Pinpoint the cell where the given text exists, returning its (X, Y) midpoint coordinate. 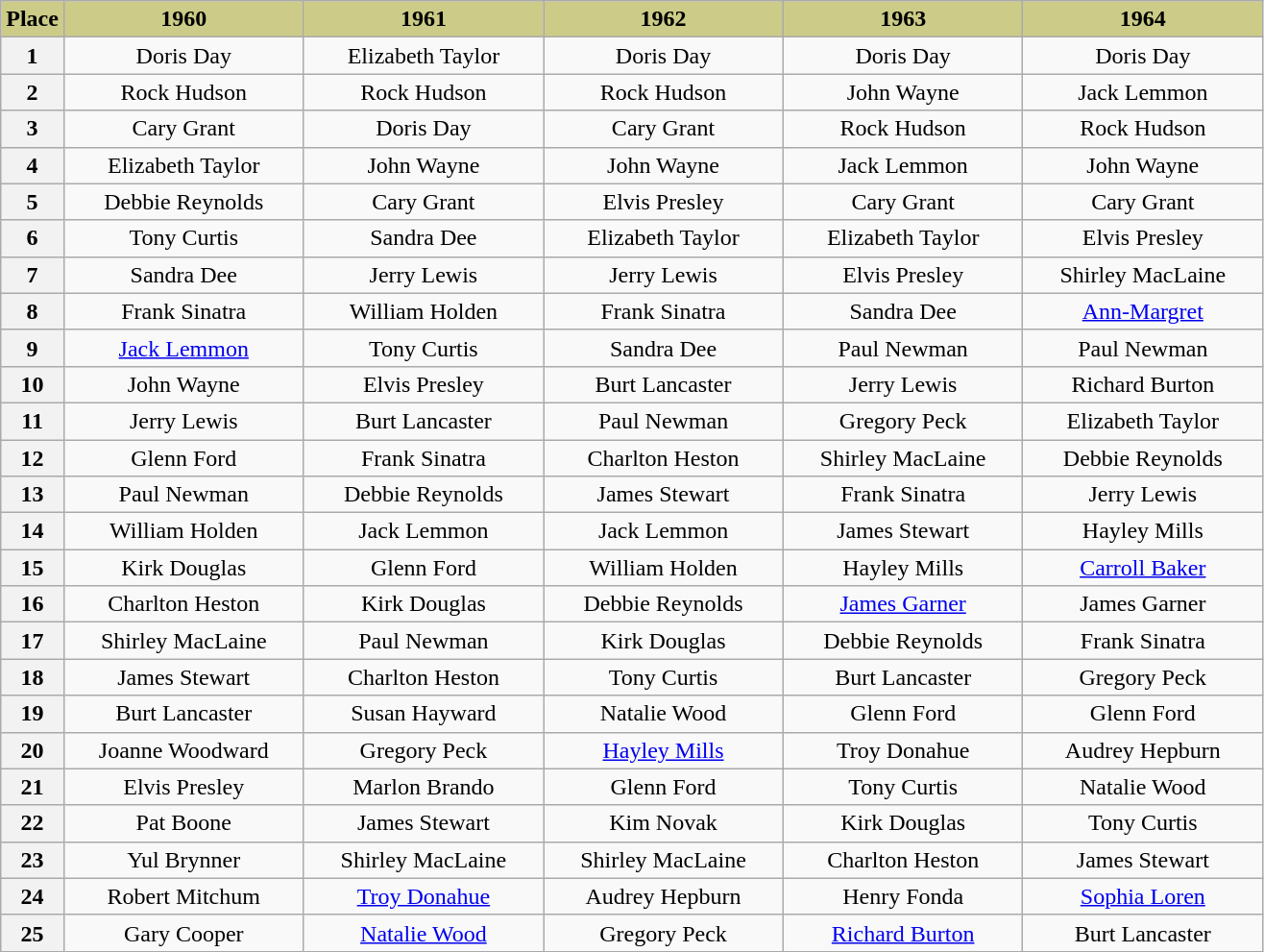
1964 (1143, 19)
10 (33, 384)
18 (33, 677)
21 (33, 787)
Marlon Brando (424, 787)
15 (33, 568)
14 (33, 531)
Gary Cooper (183, 933)
4 (33, 165)
1960 (183, 19)
13 (33, 495)
1962 (664, 19)
2 (33, 92)
Kim Novak (664, 823)
5 (33, 202)
Sophia Loren (1143, 896)
23 (33, 860)
1963 (903, 19)
Ann-Margret (1143, 311)
16 (33, 604)
Carroll Baker (1143, 568)
8 (33, 311)
9 (33, 348)
Susan Hayward (424, 714)
Place (33, 19)
17 (33, 641)
Pat Boone (183, 823)
7 (33, 275)
24 (33, 896)
1961 (424, 19)
6 (33, 238)
Yul Brynner (183, 860)
20 (33, 750)
1 (33, 56)
22 (33, 823)
12 (33, 458)
Robert Mitchum (183, 896)
25 (33, 933)
11 (33, 421)
Joanne Woodward (183, 750)
3 (33, 129)
19 (33, 714)
Henry Fonda (903, 896)
